Determine the (X, Y) coordinate at the center of the cell enclosing the given text.  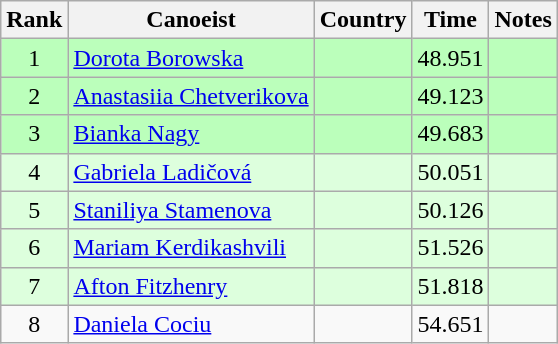
5 (34, 210)
48.951 (450, 58)
Bianka Nagy (191, 134)
54.651 (450, 324)
Daniela Cociu (191, 324)
Anastasiia Chetverikova (191, 96)
Rank (34, 20)
Country (363, 20)
3 (34, 134)
2 (34, 96)
Canoeist (191, 20)
Notes (523, 20)
49.683 (450, 134)
Dorota Borowska (191, 58)
Gabriela Ladičová (191, 172)
6 (34, 248)
50.126 (450, 210)
50.051 (450, 172)
1 (34, 58)
Time (450, 20)
Mariam Kerdikashvili (191, 248)
8 (34, 324)
Afton Fitzhenry (191, 286)
51.526 (450, 248)
51.818 (450, 286)
Staniliya Stamenova (191, 210)
7 (34, 286)
49.123 (450, 96)
4 (34, 172)
